Find where the given text appears and provide that cell's center as [X, Y] coordinate. 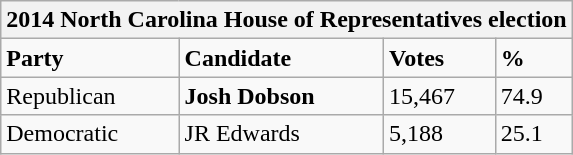
Republican [90, 96]
Democratic [90, 134]
2014 North Carolina House of Representatives election [286, 20]
Party [90, 58]
JR Edwards [282, 134]
5,188 [440, 134]
Candidate [282, 58]
15,467 [440, 96]
74.9 [534, 96]
25.1 [534, 134]
% [534, 58]
Votes [440, 58]
Josh Dobson [282, 96]
